From the cell containing the given text, extract its center point as (x, y) coordinate. 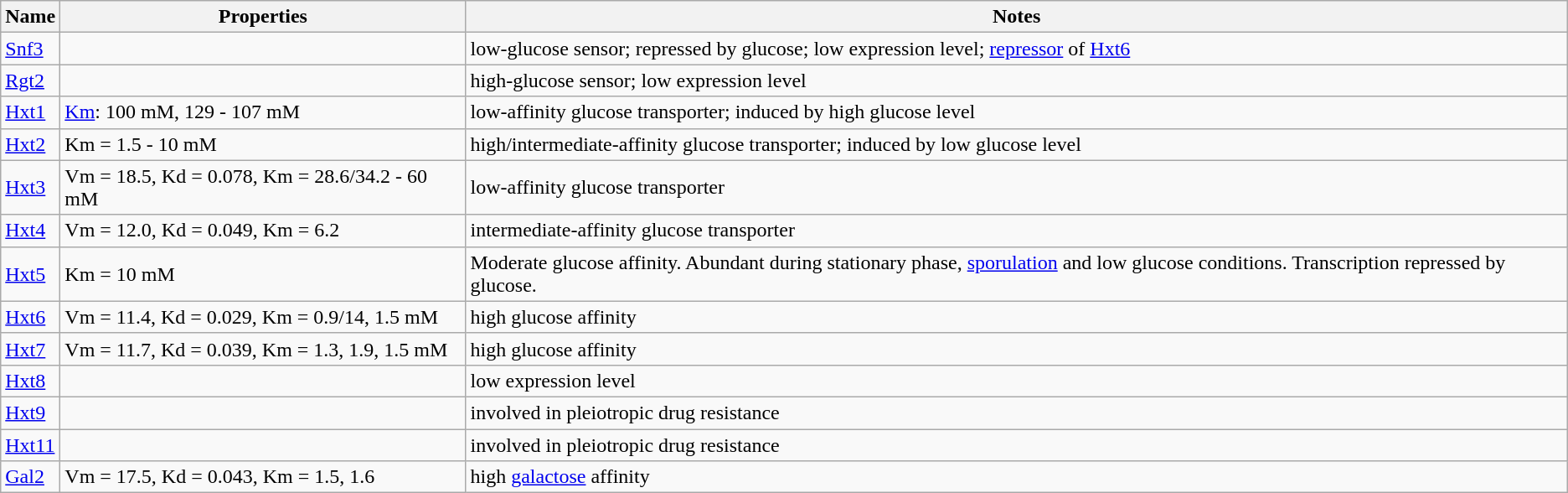
Hxt11 (30, 445)
Vm = 11.7, Kd = 0.039, Km = 1.3, 1.9, 1.5 mM (263, 349)
Hxt1 (30, 112)
high galactose affinity (1017, 477)
Gal2 (30, 477)
Rgt2 (30, 80)
Notes (1017, 17)
Hxt8 (30, 381)
high/intermediate-affinity glucose transporter; induced by low glucose level (1017, 144)
low-affinity glucose transporter (1017, 188)
Hxt6 (30, 317)
Hxt9 (30, 413)
Moderate glucose affinity. Abundant during stationary phase, sporulation and low glucose conditions. Transcription repressed by glucose. (1017, 273)
low expression level (1017, 381)
Vm = 12.0, Kd = 0.049, Km = 6.2 (263, 231)
low-glucose sensor; repressed by glucose; low expression level; repressor of Hxt6 (1017, 49)
Hxt2 (30, 144)
intermediate-affinity glucose transporter (1017, 231)
Hxt5 (30, 273)
Vm = 11.4, Kd = 0.029, Km = 0.9/14, 1.5 mM (263, 317)
high-glucose sensor; low expression level (1017, 80)
Km = 1.5 - 10 mM (263, 144)
Vm = 17.5, Kd = 0.043, Km = 1.5, 1.6 (263, 477)
Snf3 (30, 49)
Km: 100 mM, 129 - 107 mM (263, 112)
Hxt7 (30, 349)
Properties (263, 17)
Hxt3 (30, 188)
Hxt4 (30, 231)
Name (30, 17)
Vm = 18.5, Kd = 0.078, Km = 28.6/34.2 - 60 mM (263, 188)
Km = 10 mM (263, 273)
low-affinity glucose transporter; induced by high glucose level (1017, 112)
